For the text-containing cell, return its midpoint in [x, y] coordinate format. 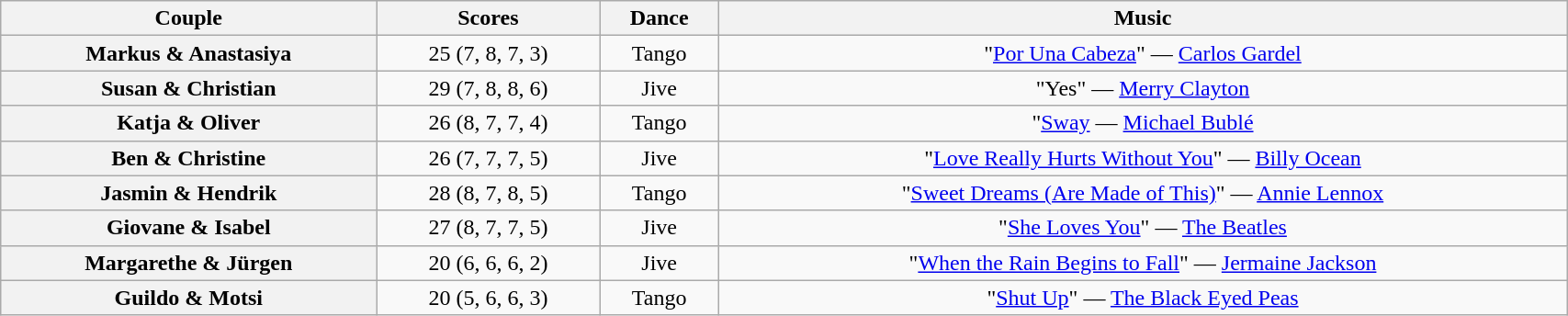
Music [1143, 18]
28 (8, 7, 8, 5) [489, 193]
Guildo & Motsi [189, 298]
"Sweet Dreams (Are Made of This)" — Annie Lennox [1143, 193]
Susan & Christian [189, 88]
20 (5, 6, 6, 3) [489, 298]
Couple [189, 18]
"Love Really Hurts Without You" — Billy Ocean [1143, 158]
27 (8, 7, 7, 5) [489, 228]
25 (7, 8, 7, 3) [489, 53]
Jasmin & Hendrik [189, 193]
Dance [660, 18]
Katja & Oliver [189, 123]
29 (7, 8, 8, 6) [489, 88]
"When the Rain Begins to Fall" — Jermaine Jackson [1143, 263]
Ben & Christine [189, 158]
"Por Una Cabeza" — Carlos Gardel [1143, 53]
"She Loves You" — The Beatles [1143, 228]
26 (7, 7, 7, 5) [489, 158]
Giovane & Isabel [189, 228]
"Sway — Michael Bublé [1143, 123]
Margarethe & Jürgen [189, 263]
26 (8, 7, 7, 4) [489, 123]
Markus & Anastasiya [189, 53]
"Shut Up" — The Black Eyed Peas [1143, 298]
Scores [489, 18]
"Yes" — Merry Clayton [1143, 88]
20 (6, 6, 6, 2) [489, 263]
